Return (x, y) of the center of cell containing provided text 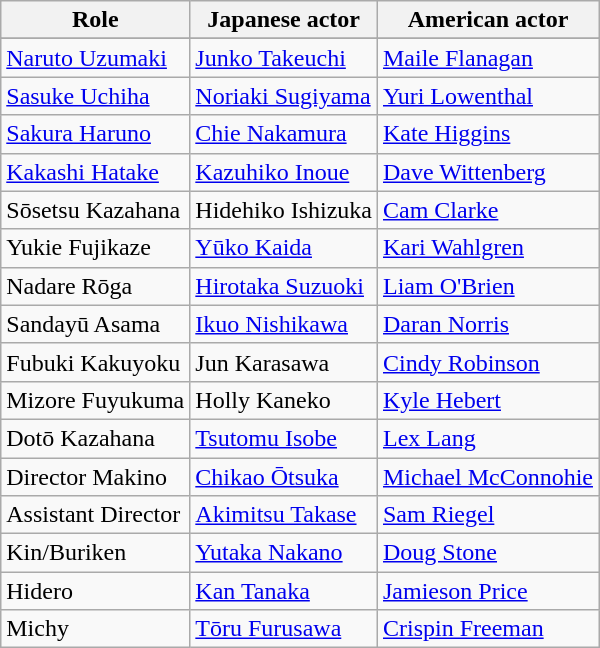
American actor (488, 20)
Kazuhiko Inoue (284, 172)
Kyle Hebert (488, 400)
Michael McConnohie (488, 477)
Assistant Director (96, 515)
Jamieson Price (488, 591)
Kate Higgins (488, 134)
Maile Flanagan (488, 58)
Tōru Furusawa (284, 629)
Liam O'Brien (488, 286)
Kan Tanaka (284, 591)
Yutaka Nakano (284, 553)
Michy (96, 629)
Sasuke Uchiha (96, 96)
Hirotaka Suzuoki (284, 286)
Sakura Haruno (96, 134)
Sōsetsu Kazahana (96, 210)
Director Makino (96, 477)
Holly Kaneko (284, 400)
Sandayū Asama (96, 324)
Cindy Robinson (488, 362)
Dotō Kazahana (96, 438)
Noriaki Sugiyama (284, 96)
Daran Norris (488, 324)
Yūko Kaida (284, 248)
Yukie Fujikaze (96, 248)
Mizore Fuyukuma (96, 400)
Jun Karasawa (284, 362)
Junko Takeuchi (284, 58)
Nadare Rōga (96, 286)
Cam Clarke (488, 210)
Lex Lang (488, 438)
Hidero (96, 591)
Kari Wahlgren (488, 248)
Akimitsu Takase (284, 515)
Yuri Lowenthal (488, 96)
Ikuo Nishikawa (284, 324)
Fubuki Kakuyoku (96, 362)
Kakashi Hatake (96, 172)
Dave Wittenberg (488, 172)
Chikao Ōtsuka (284, 477)
Chie Nakamura (284, 134)
Naruto Uzumaki (96, 58)
Kin/Buriken (96, 553)
Hidehiko Ishizuka (284, 210)
Crispin Freeman (488, 629)
Role (96, 20)
Japanese actor (284, 20)
Tsutomu Isobe (284, 438)
Doug Stone (488, 553)
Sam Riegel (488, 515)
